Determine the [X, Y] coordinate at the center of the cell enclosing the given text.  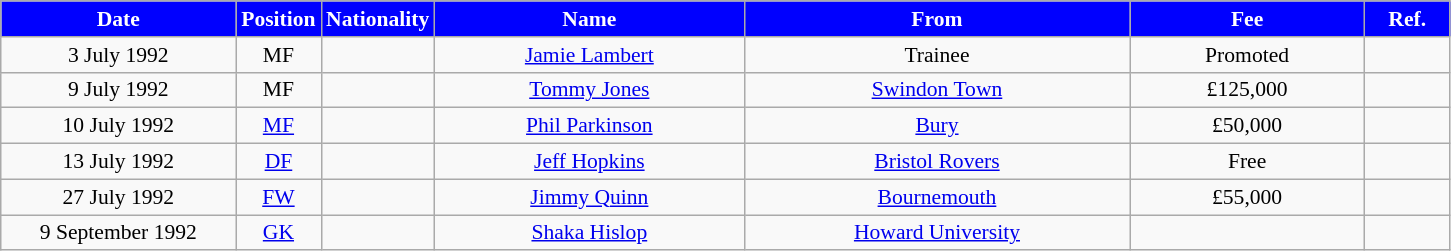
13 July 1992 [118, 162]
£125,000 [1248, 90]
Shaka Hislop [589, 233]
Howard University [936, 233]
9 July 1992 [118, 90]
Jamie Lambert [589, 55]
Swindon Town [936, 90]
Nationality [378, 19]
10 July 1992 [118, 126]
Phil Parkinson [589, 126]
Tommy Jones [589, 90]
£55,000 [1248, 197]
Bristol Rovers [936, 162]
GK [278, 233]
Name [589, 19]
3 July 1992 [118, 55]
Date [118, 19]
Position [278, 19]
Bury [936, 126]
FW [278, 197]
Fee [1248, 19]
£50,000 [1248, 126]
Jimmy Quinn [589, 197]
Promoted [1248, 55]
Bournemouth [936, 197]
Trainee [936, 55]
Jeff Hopkins [589, 162]
9 September 1992 [118, 233]
DF [278, 162]
27 July 1992 [118, 197]
From [936, 19]
Ref. [1408, 19]
Free [1248, 162]
